Pinpoint the cell where the given text exists, returning its (x, y) midpoint coordinate. 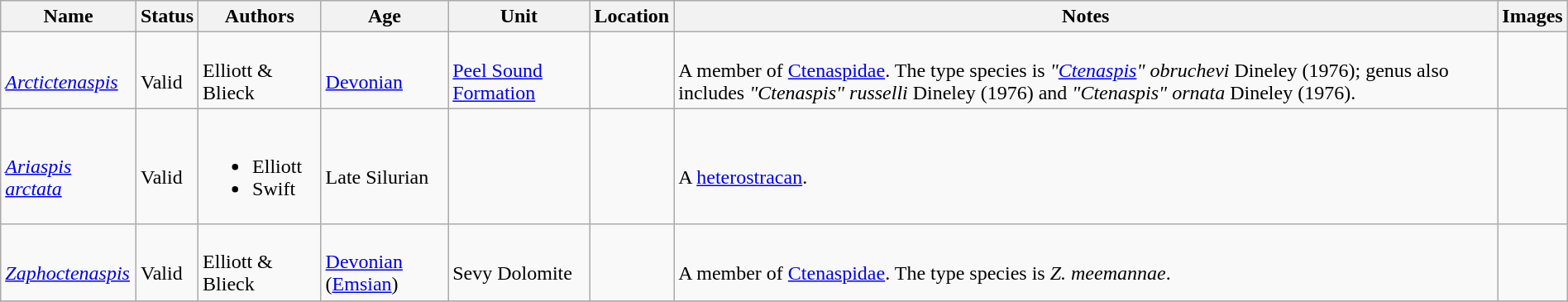
A heterostracan. (1086, 166)
ElliottSwift (260, 166)
Late Silurian (385, 166)
Zaphoctenaspis (69, 262)
Age (385, 17)
Ariaspis arctata (69, 166)
Status (167, 17)
Notes (1086, 17)
Devonian (Emsian) (385, 262)
Peel Sound Formation (519, 70)
Sevy Dolomite (519, 262)
Images (1532, 17)
Unit (519, 17)
Devonian (385, 70)
Name (69, 17)
Location (632, 17)
Arctictenaspis (69, 70)
Authors (260, 17)
A member of Ctenaspidae. The type species is Z. meemannae. (1086, 262)
